Detect which cell encompasses the target text, then output its (x, y) center coordinate. 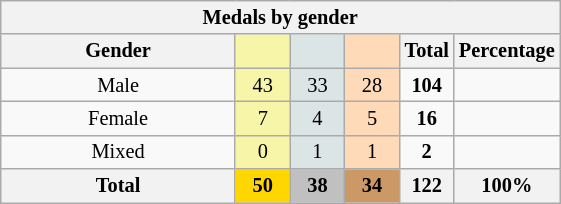
Medals by gender (280, 17)
4 (318, 118)
38 (318, 186)
2 (426, 152)
Gender (118, 51)
Female (118, 118)
43 (262, 85)
104 (426, 85)
100% (507, 186)
Percentage (507, 51)
34 (372, 186)
50 (262, 186)
28 (372, 85)
5 (372, 118)
Mixed (118, 152)
122 (426, 186)
16 (426, 118)
Male (118, 85)
7 (262, 118)
33 (318, 85)
0 (262, 152)
